Search for the cell housing the specified text and yield its [x, y] center coordinate. 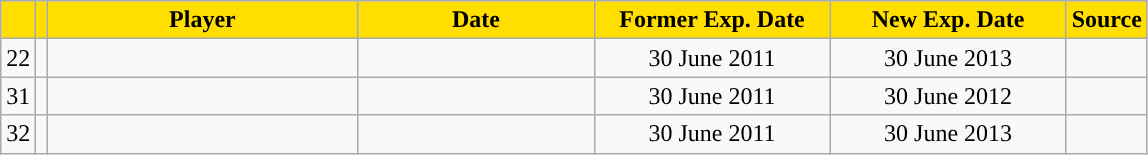
22 [18, 58]
Date [476, 20]
Source [1106, 20]
31 [18, 96]
30 June 2012 [948, 96]
32 [18, 134]
Player [202, 20]
Former Exp. Date [712, 20]
New Exp. Date [948, 20]
